Return the (X, Y) coordinate for the center point of the cell that contains the specified text.  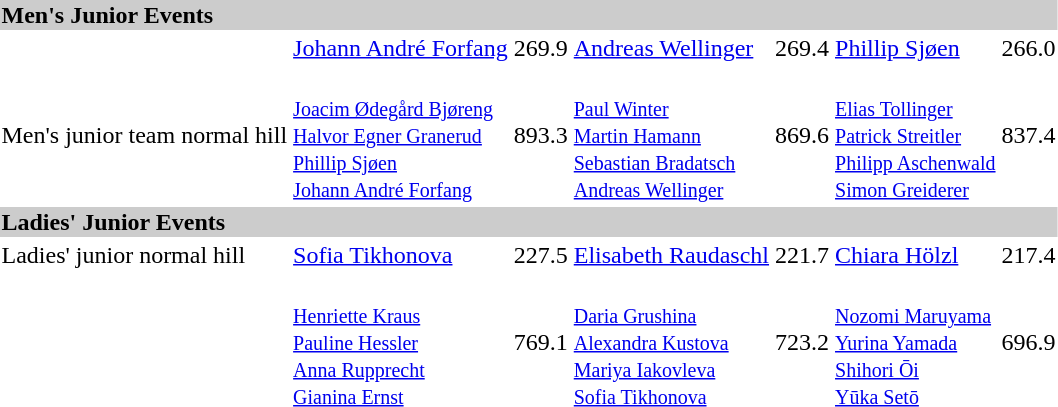
221.7 (802, 255)
869.6 (802, 135)
Ladies' junior normal hill (144, 255)
Men's Junior Events (528, 15)
269.4 (802, 48)
Johann André Forfang (401, 48)
Chiara Hölzl (916, 255)
Men's junior team normal hill (144, 135)
227.5 (540, 255)
269.9 (540, 48)
893.3 (540, 135)
Sofia Tikhonova (401, 255)
837.4 (1028, 135)
217.4 (1028, 255)
Phillip Sjøen (916, 48)
Andreas Wellinger (671, 48)
Ladies' Junior Events (528, 222)
Paul WinterMartin HamannSebastian BradatschAndreas Wellinger (671, 135)
Elias TollingerPatrick StreitlerPhilipp AschenwaldSimon Greiderer (916, 135)
266.0 (1028, 48)
Joacim Ødegård BjørengHalvor Egner GranerudPhillip SjøenJohann André Forfang (401, 135)
Elisabeth Raudaschl (671, 255)
